Capture the cell that displays the provided text and extract its [x, y] central coordinate. 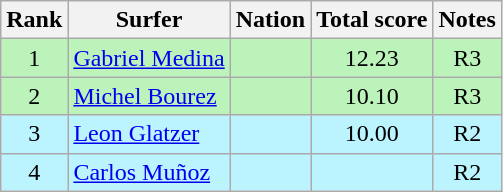
4 [34, 172]
2 [34, 96]
Gabriel Medina [149, 58]
Michel Bourez [149, 96]
Total score [372, 20]
Leon Glatzer [149, 134]
10.00 [372, 134]
Carlos Muñoz [149, 172]
Nation [270, 20]
1 [34, 58]
10.10 [372, 96]
12.23 [372, 58]
Notes [467, 20]
3 [34, 134]
Rank [34, 20]
Surfer [149, 20]
